Locate the cell with the specified text and output its [x, y] center coordinate. 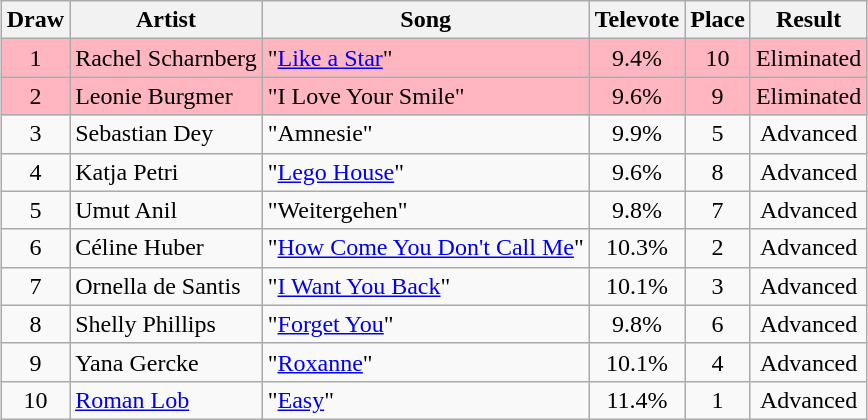
"Roxanne" [426, 362]
"Weitergehen" [426, 210]
Rachel Scharnberg [166, 58]
Leonie Burgmer [166, 96]
"I Love Your Smile" [426, 96]
Katja Petri [166, 172]
"Amnesie" [426, 134]
"How Come You Don't Call Me" [426, 248]
Televote [636, 20]
11.4% [636, 400]
Umut Anil [166, 210]
Sebastian Dey [166, 134]
Draw [35, 20]
Song [426, 20]
Roman Lob [166, 400]
10.3% [636, 248]
Place [718, 20]
"Forget You" [426, 324]
Shelly Phillips [166, 324]
Result [808, 20]
Yana Gercke [166, 362]
"Easy" [426, 400]
"Lego House" [426, 172]
Ornella de Santis [166, 286]
Artist [166, 20]
9.4% [636, 58]
"I Want You Back" [426, 286]
9.9% [636, 134]
"Like a Star" [426, 58]
Céline Huber [166, 248]
